For the text-containing cell, return its midpoint in [X, Y] coordinate format. 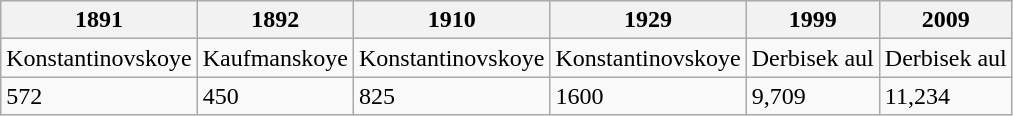
1910 [451, 20]
572 [99, 96]
450 [275, 96]
1892 [275, 20]
Kaufmanskoye [275, 58]
11,234 [946, 96]
1600 [648, 96]
2009 [946, 20]
1929 [648, 20]
1999 [812, 20]
1891 [99, 20]
9,709 [812, 96]
825 [451, 96]
